Extract the (X, Y) coordinate from the center of the cell holding the provided text.  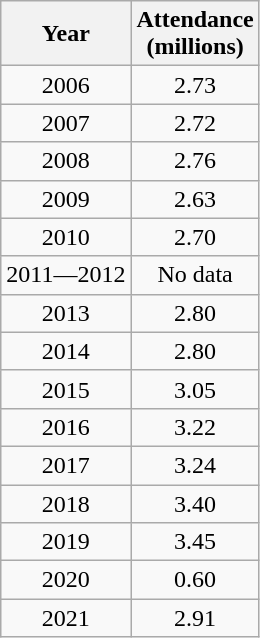
3.45 (195, 542)
2008 (66, 161)
No data (195, 275)
3.22 (195, 427)
Attendance(millions) (195, 34)
3.40 (195, 503)
0.60 (195, 580)
2013 (66, 313)
2018 (66, 503)
2017 (66, 465)
2020 (66, 580)
2011—2012 (66, 275)
2019 (66, 542)
2006 (66, 85)
2021 (66, 618)
2.72 (195, 123)
2014 (66, 351)
2.63 (195, 199)
2010 (66, 237)
3.05 (195, 389)
2.76 (195, 161)
2009 (66, 199)
2.73 (195, 85)
3.24 (195, 465)
Year (66, 34)
2015 (66, 389)
2007 (66, 123)
2.91 (195, 618)
2016 (66, 427)
2.70 (195, 237)
